Locate the cell with the specified text and output its [x, y] center coordinate. 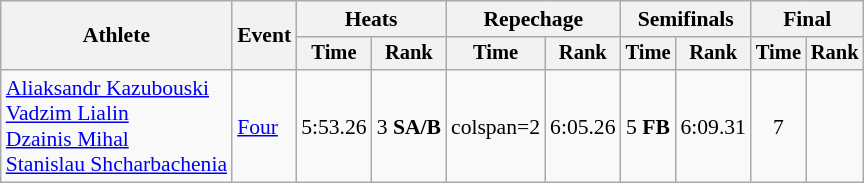
Final [807, 19]
5:53.26 [334, 126]
Aliaksandr KazubouskiVadzim LialinDzainis MihalStanislau Shcharbachenia [116, 126]
Four [264, 126]
Event [264, 36]
Athlete [116, 36]
Repechage [534, 19]
Heats [371, 19]
5 FB [648, 126]
6:09.31 [712, 126]
colspan=2 [496, 126]
Semifinals [686, 19]
6:05.26 [582, 126]
3 SA/B [409, 126]
7 [778, 126]
